Capture the cell that displays the provided text and extract its [x, y] central coordinate. 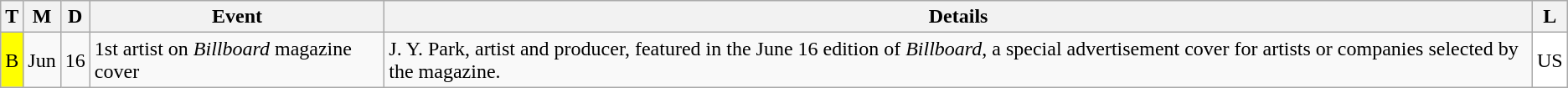
T [12, 17]
16 [75, 60]
B [12, 60]
L [1550, 17]
Details [958, 17]
M [42, 17]
Jun [42, 60]
Event [236, 17]
1st artist on Billboard magazine cover [236, 60]
US [1550, 60]
D [75, 17]
